Detect which cell encompasses the target text, then output its (X, Y) center coordinate. 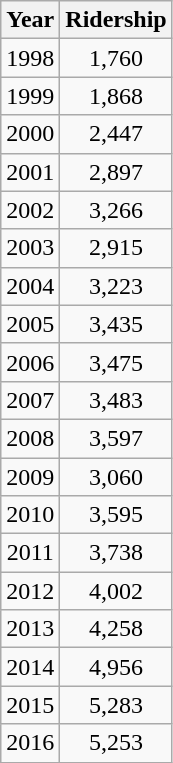
2008 (30, 438)
1,760 (116, 58)
Year (30, 20)
2014 (30, 667)
2,447 (116, 134)
5,283 (116, 705)
2012 (30, 591)
2007 (30, 400)
3,223 (116, 286)
4,002 (116, 591)
2016 (30, 743)
3,266 (116, 210)
2006 (30, 362)
2,915 (116, 248)
3,060 (116, 477)
Ridership (116, 20)
2010 (30, 515)
4,956 (116, 667)
4,258 (116, 629)
2001 (30, 172)
1999 (30, 96)
2013 (30, 629)
1,868 (116, 96)
3,475 (116, 362)
2011 (30, 553)
3,597 (116, 438)
1998 (30, 58)
3,435 (116, 324)
2004 (30, 286)
2002 (30, 210)
2,897 (116, 172)
3,738 (116, 553)
3,483 (116, 400)
2005 (30, 324)
2000 (30, 134)
3,595 (116, 515)
5,253 (116, 743)
2009 (30, 477)
2003 (30, 248)
2015 (30, 705)
